Capture the cell that displays the provided text and extract its [X, Y] central coordinate. 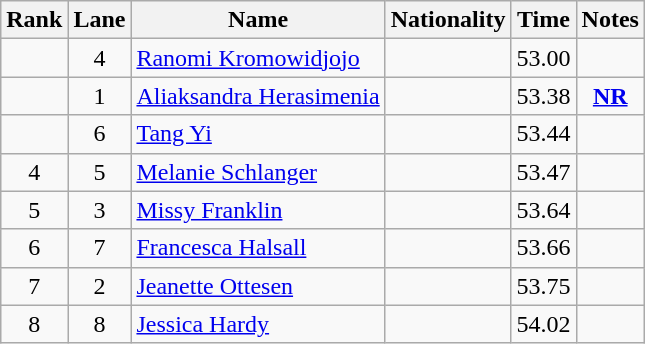
Aliaksandra Herasimenia [258, 96]
53.64 [544, 210]
3 [100, 210]
53.38 [544, 96]
Melanie Schlanger [258, 172]
NR [610, 96]
54.02 [544, 324]
53.44 [544, 134]
Notes [610, 20]
Name [258, 20]
Time [544, 20]
53.66 [544, 248]
1 [100, 96]
Jeanette Ottesen [258, 286]
Jessica Hardy [258, 324]
Nationality [448, 20]
53.00 [544, 58]
53.75 [544, 286]
Missy Franklin [258, 210]
Francesca Halsall [258, 248]
53.47 [544, 172]
Lane [100, 20]
Rank [34, 20]
Tang Yi [258, 134]
Ranomi Kromowidjojo [258, 58]
2 [100, 286]
